Locate the cell with the specified text and output its (X, Y) center coordinate. 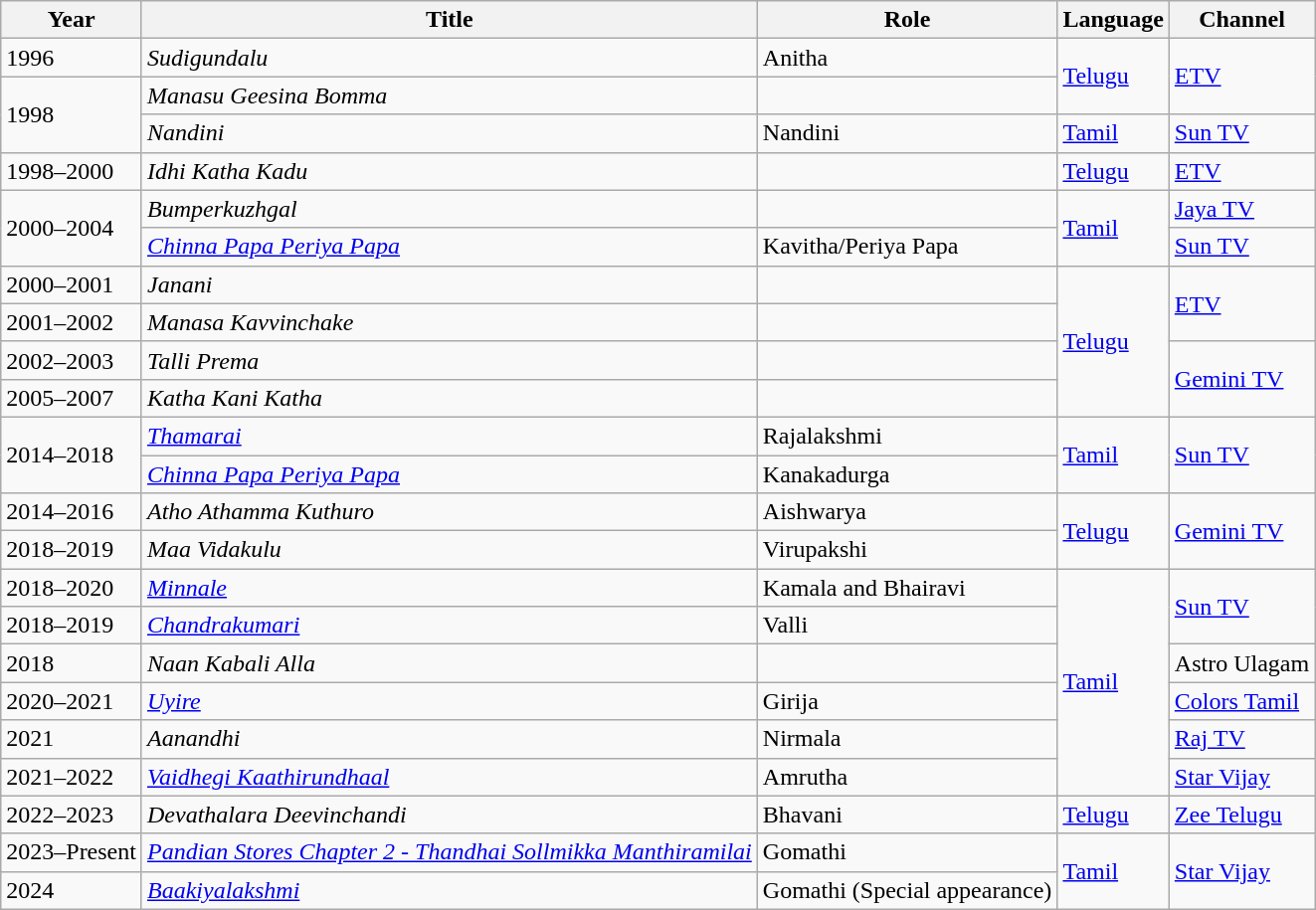
Rajalakshmi (907, 436)
Colors Tamil (1241, 701)
Aanandhi (450, 739)
Kanakadurga (907, 474)
Valli (907, 626)
Amrutha (907, 777)
Idhi Katha Kadu (450, 171)
Gomathi (907, 852)
Zee Telugu (1241, 815)
2002–2003 (72, 360)
Naan Kabali Alla (450, 663)
Channel (1241, 20)
Astro Ulagam (1241, 663)
2024 (72, 890)
Title (450, 20)
Uyire (450, 701)
Talli Prema (450, 360)
Year (72, 20)
2023–Present (72, 852)
2014–2018 (72, 455)
Bumperkuzhgal (450, 209)
2000–2004 (72, 228)
Anitha (907, 58)
Role (907, 20)
Maa Vidakulu (450, 550)
Thamarai (450, 436)
Devathalara Deevinchandi (450, 815)
Manasa Kavvinchake (450, 322)
Kamala and Bhairavi (907, 588)
Jaya TV (1241, 209)
1996 (72, 58)
Language (1113, 20)
2018 (72, 663)
Kavitha/Periya Papa (907, 247)
Atho Athamma Kuthuro (450, 512)
Baakiyalakshmi (450, 890)
2018–2020 (72, 588)
Chandrakumari (450, 626)
Katha Kani Katha (450, 398)
Sudigundalu (450, 58)
Bhavani (907, 815)
Virupakshi (907, 550)
Janani (450, 284)
Manasu Geesina Bomma (450, 95)
Aishwarya (907, 512)
Gomathi (Special appearance) (907, 890)
Minnale (450, 588)
2021 (72, 739)
Girija (907, 701)
Raj TV (1241, 739)
2001–2002 (72, 322)
2000–2001 (72, 284)
2022–2023 (72, 815)
1998–2000 (72, 171)
Vaidhegi Kaathirundhaal (450, 777)
2021–2022 (72, 777)
Nirmala (907, 739)
2014–2016 (72, 512)
Pandian Stores Chapter 2 - Thandhai Sollmikka Manthiramilai (450, 852)
2005–2007 (72, 398)
2020–2021 (72, 701)
1998 (72, 114)
